Detect which cell encompasses the target text, then output its [x, y] center coordinate. 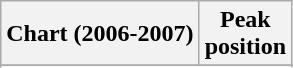
Chart (2006-2007) [100, 34]
Peakposition [245, 34]
